Locate the cell with the specified text and output its [x, y] center coordinate. 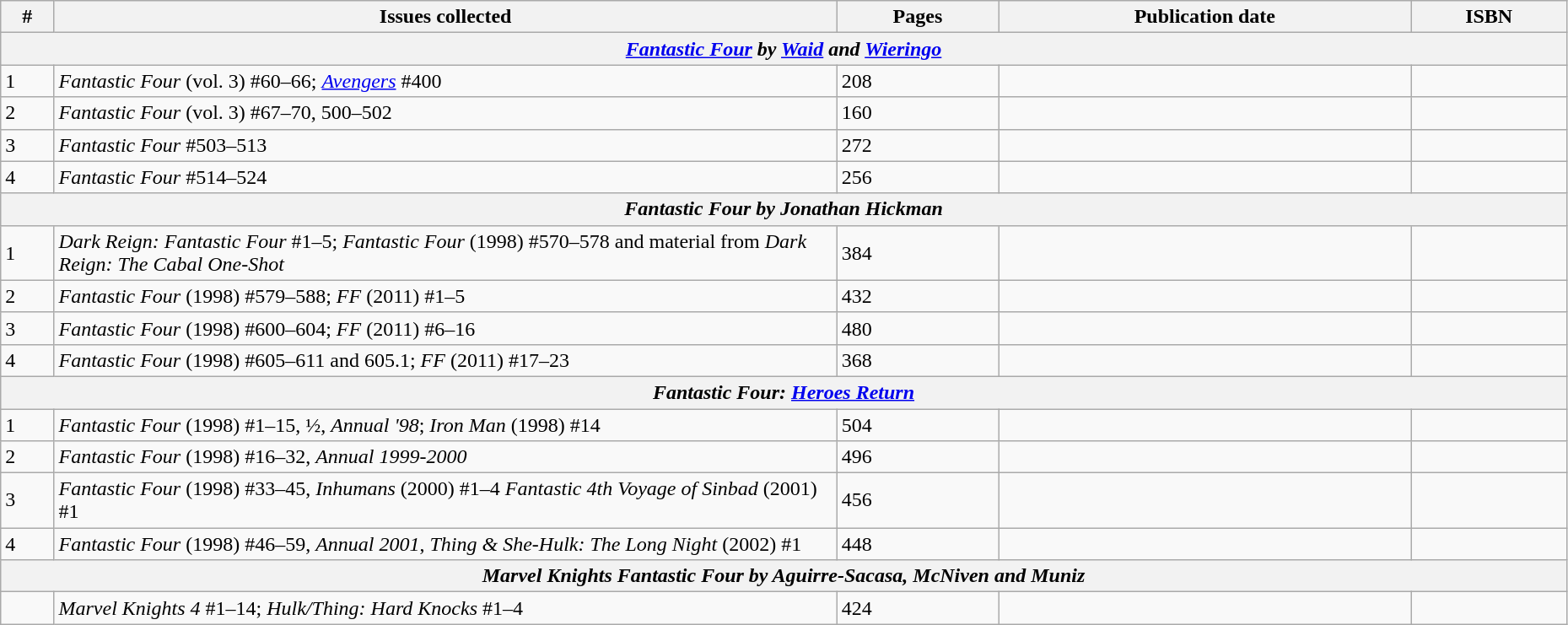
504 [918, 424]
Fantastic Four (1998) #1–15, ½, Annual '98; Iron Man (1998) #14 [445, 424]
Fantastic Four #503–513 [445, 145]
Marvel Knights 4 #1–14; Hulk/Thing: Hard Knocks #1–4 [445, 608]
432 [918, 296]
448 [918, 544]
Fantastic Four: Heroes Return [784, 392]
Fantastic Four (1998) #46–59, Annual 2001, Thing & She-Hulk: The Long Night (2002) #1 [445, 544]
Fantastic Four (vol. 3) #60–66; Avengers #400 [445, 81]
Issues collected [445, 17]
384 [918, 253]
Fantastic Four by Jonathan Hickman [784, 209]
Fantastic Four (vol. 3) #67–70, 500–502 [445, 113]
ISBN [1489, 17]
Fantastic Four (1998) #600–604; FF (2011) #6–16 [445, 328]
480 [918, 328]
160 [918, 113]
Fantastic Four (1998) #605–611 and 605.1; FF (2011) #17–23 [445, 360]
Fantastic Four (1998) #33–45, Inhumans (2000) #1–4 Fantastic 4th Voyage of Sinbad (2001) #1 [445, 501]
368 [918, 360]
424 [918, 608]
# [27, 17]
Fantastic Four (1998) #16–32, Annual 1999-2000 [445, 457]
Dark Reign: Fantastic Four #1–5; Fantastic Four (1998) #570–578 and material from Dark Reign: The Cabal One-Shot [445, 253]
Pages [918, 17]
256 [918, 177]
496 [918, 457]
Fantastic Four (1998) #579–588; FF (2011) #1–5 [445, 296]
Marvel Knights Fantastic Four by Aguirre-Sacasa, McNiven and Muniz [784, 576]
456 [918, 501]
272 [918, 145]
Publication date [1204, 17]
Fantastic Four by Waid and Wieringo [784, 49]
208 [918, 81]
Fantastic Four #514–524 [445, 177]
